Output the [x, y] coordinate of the center of the cell containing the given text.  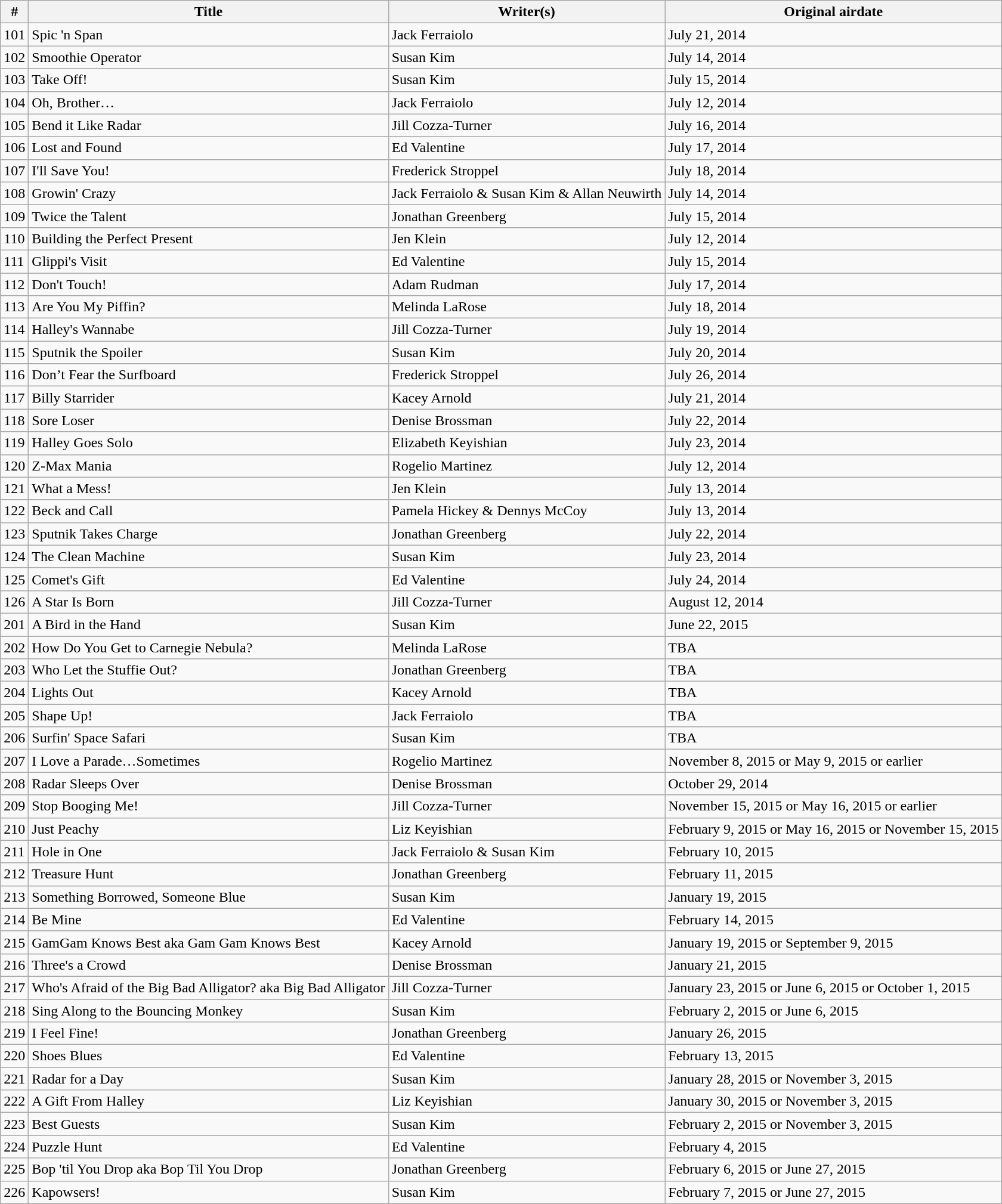
Who Let the Stuffie Out? [209, 670]
223 [14, 1124]
Comet's Gift [209, 579]
Treasure Hunt [209, 874]
February 14, 2015 [834, 920]
January 30, 2015 or November 3, 2015 [834, 1101]
Best Guests [209, 1124]
Shape Up! [209, 716]
110 [14, 239]
107 [14, 171]
February 6, 2015 or June 27, 2015 [834, 1169]
A Bird in the Hand [209, 624]
116 [14, 375]
January 19, 2015 or September 9, 2015 [834, 942]
Glippi's Visit [209, 261]
Bend it Like Radar [209, 125]
Jack Ferraiolo & Susan Kim [527, 852]
202 [14, 647]
113 [14, 307]
108 [14, 193]
Don't Touch! [209, 284]
210 [14, 829]
October 29, 2014 [834, 784]
119 [14, 443]
125 [14, 579]
121 [14, 488]
221 [14, 1079]
January 21, 2015 [834, 965]
Who's Afraid of the Big Bad Alligator? aka Big Bad Alligator [209, 988]
218 [14, 1011]
117 [14, 398]
February 9, 2015 or May 16, 2015 or November 15, 2015 [834, 829]
August 12, 2014 [834, 602]
Adam Rudman [527, 284]
Just Peachy [209, 829]
104 [14, 103]
215 [14, 942]
212 [14, 874]
July 16, 2014 [834, 125]
June 22, 2015 [834, 624]
111 [14, 261]
222 [14, 1101]
Radar Sleeps Over [209, 784]
105 [14, 125]
Three's a Crowd [209, 965]
February 2, 2015 or November 3, 2015 [834, 1124]
203 [14, 670]
Beck and Call [209, 511]
224 [14, 1147]
126 [14, 602]
112 [14, 284]
Growin' Crazy [209, 193]
GamGam Knows Best aka Gam Gam Knows Best [209, 942]
204 [14, 693]
I Love a Parade…Sometimes [209, 761]
July 26, 2014 [834, 375]
July 19, 2014 [834, 330]
# [14, 12]
Sore Loser [209, 420]
Puzzle Hunt [209, 1147]
109 [14, 216]
A Star Is Born [209, 602]
214 [14, 920]
Bop 'til You Drop aka Bop Til You Drop [209, 1169]
Elizabeth Keyishian [527, 443]
January 28, 2015 or November 3, 2015 [834, 1079]
225 [14, 1169]
122 [14, 511]
123 [14, 534]
July 24, 2014 [834, 579]
Original airdate [834, 12]
February 7, 2015 or June 27, 2015 [834, 1192]
208 [14, 784]
February 11, 2015 [834, 874]
211 [14, 852]
226 [14, 1192]
102 [14, 57]
Kapowsers! [209, 1192]
209 [14, 806]
February 13, 2015 [834, 1056]
Stop Booging Me! [209, 806]
What a Mess! [209, 488]
Sputnik Takes Charge [209, 534]
Lights Out [209, 693]
Title [209, 12]
115 [14, 352]
103 [14, 80]
November 15, 2015 or May 16, 2015 or earlier [834, 806]
Building the Perfect Present [209, 239]
Oh, Brother… [209, 103]
206 [14, 738]
Are You My Piffin? [209, 307]
120 [14, 466]
Pamela Hickey & Dennys McCoy [527, 511]
118 [14, 420]
Something Borrowed, Someone Blue [209, 897]
Sing Along to the Bouncing Monkey [209, 1011]
220 [14, 1056]
114 [14, 330]
217 [14, 988]
216 [14, 965]
106 [14, 148]
Spic 'n Span [209, 35]
How Do You Get to Carnegie Nebula? [209, 647]
January 19, 2015 [834, 897]
213 [14, 897]
207 [14, 761]
February 4, 2015 [834, 1147]
February 10, 2015 [834, 852]
205 [14, 716]
Don’t Fear the Surfboard [209, 375]
Be Mine [209, 920]
Lost and Found [209, 148]
Radar for a Day [209, 1079]
Twice the Talent [209, 216]
A Gift From Halley [209, 1101]
Z-Max Mania [209, 466]
201 [14, 624]
Take Off! [209, 80]
The Clean Machine [209, 556]
I'll Save You! [209, 171]
January 26, 2015 [834, 1033]
219 [14, 1033]
Jack Ferraiolo & Susan Kim & Allan Neuwirth [527, 193]
Surfin' Space Safari [209, 738]
I Feel Fine! [209, 1033]
Sputnik the Spoiler [209, 352]
February 2, 2015 or June 6, 2015 [834, 1011]
January 23, 2015 or June 6, 2015 or October 1, 2015 [834, 988]
101 [14, 35]
Billy Starrider [209, 398]
Smoothie Operator [209, 57]
November 8, 2015 or May 9, 2015 or earlier [834, 761]
124 [14, 556]
Hole in One [209, 852]
Halley Goes Solo [209, 443]
Shoes Blues [209, 1056]
Writer(s) [527, 12]
July 20, 2014 [834, 352]
Halley's Wannabe [209, 330]
